Provide the (x, y) coordinate of the cell's center where the given text is located.  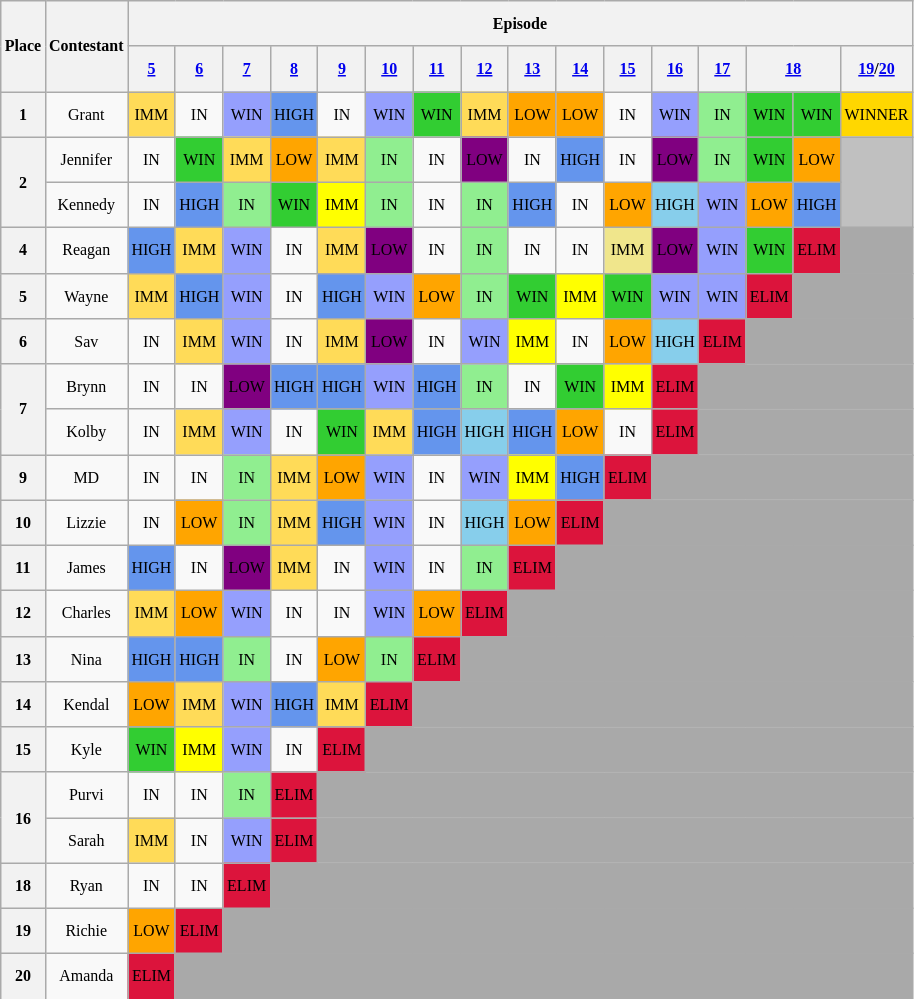
Kennedy (86, 204)
Grant (86, 114)
Episode (520, 22)
Charles (86, 612)
2 (23, 182)
Brynn (86, 386)
MD (86, 476)
Purvi (86, 794)
Richie (86, 930)
8 (294, 68)
Kendal (86, 704)
1 (23, 114)
4 (23, 250)
Amanda (86, 976)
17 (722, 68)
Lizzie (86, 522)
Sarah (86, 840)
James (86, 568)
Kyle (86, 748)
Reagan (86, 250)
Kolby (86, 432)
Jennifer (86, 160)
19 (23, 930)
Wayne (86, 296)
Ryan (86, 886)
Contestant (86, 46)
Sav (86, 340)
Nina (86, 658)
20 (23, 976)
Place (23, 46)
WINNER (877, 114)
19/20 (877, 68)
